Return the [x, y] coordinate for the center point of the cell that contains the specified text.  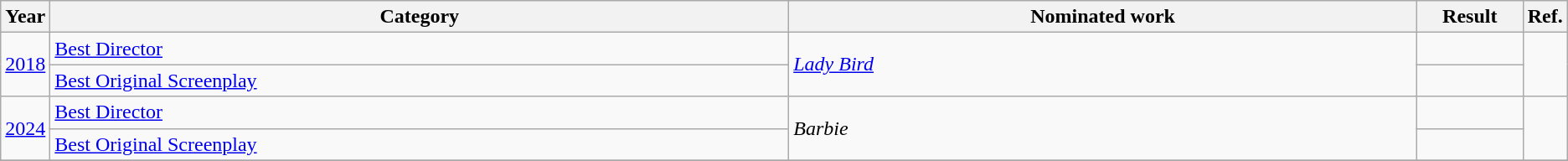
Ref. [1545, 17]
Barbie [1103, 128]
Nominated work [1103, 17]
Lady Bird [1103, 65]
2024 [25, 128]
2018 [25, 65]
Result [1469, 17]
Category [420, 17]
Year [25, 17]
